Output the [x, y] coordinate of the center of the cell containing the given text.  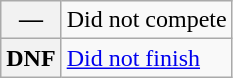
Did not finish [146, 58]
— [31, 20]
Did not compete [146, 20]
DNF [31, 58]
